From the cell containing the given text, extract its center point as (x, y) coordinate. 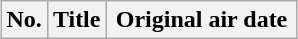
Original air date (202, 20)
Title (76, 20)
No. (24, 20)
